Search for the cell housing the specified text and yield its (x, y) center coordinate. 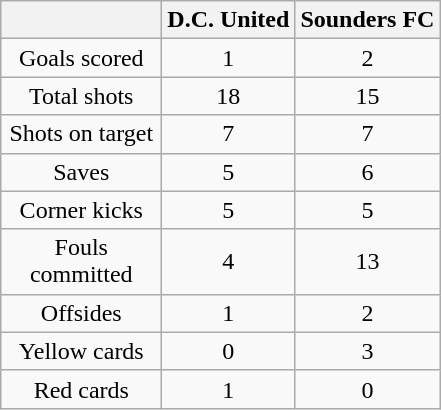
Corner kicks (82, 210)
Offsides (82, 313)
Sounders FC (368, 20)
Shots on target (82, 134)
15 (368, 96)
13 (368, 262)
Yellow cards (82, 351)
Total shots (82, 96)
Red cards (82, 389)
4 (228, 262)
D.C. United (228, 20)
18 (228, 96)
6 (368, 172)
3 (368, 351)
Goals scored (82, 58)
Fouls committed (82, 262)
Saves (82, 172)
